Locate the cell with the specified text and output its [x, y] center coordinate. 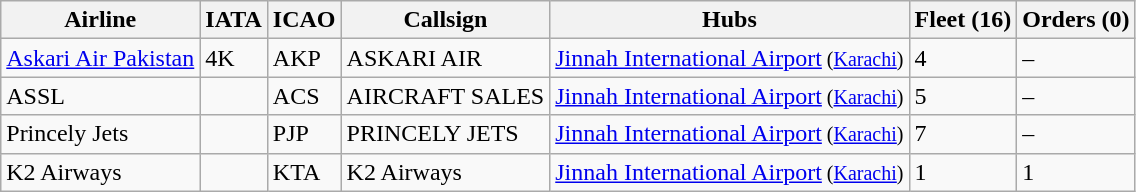
Askari Air Pakistan [100, 58]
7 [963, 134]
IATA [234, 20]
AIRCRAFT SALES [446, 96]
AKP [304, 58]
Callsign [446, 20]
Fleet (16) [963, 20]
Hubs [730, 20]
PJP [304, 134]
ASKARI AIR [446, 58]
ACS [304, 96]
PRINCELY JETS [446, 134]
5 [963, 96]
ICAO [304, 20]
Princely Jets [100, 134]
KTA [304, 172]
4 [963, 58]
Orders (0) [1076, 20]
Airline [100, 20]
4K [234, 58]
ASSL [100, 96]
